For the text-containing cell, return its midpoint in (x, y) coordinate format. 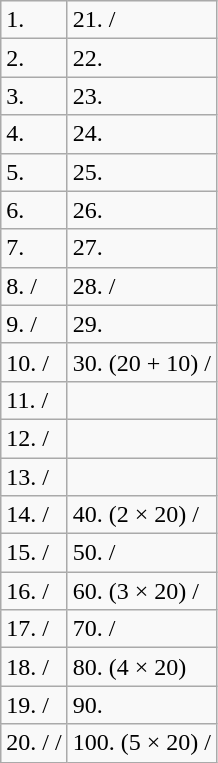
14. / (34, 515)
4. (34, 134)
21. / (142, 20)
15. / (34, 553)
1. (34, 20)
19. / (34, 705)
27. (142, 248)
18. / (34, 667)
8. / (34, 286)
3. (34, 96)
7. (34, 248)
11. / (34, 400)
29. (142, 324)
10. / (34, 362)
23. (142, 96)
80. (4 × 20) (142, 667)
20. / / (34, 743)
30. (20 + 10) / (142, 362)
17. / (34, 629)
22. (142, 58)
24. (142, 134)
50. / (142, 553)
16. / (34, 591)
13. / (34, 477)
70. / (142, 629)
60. (3 × 20) / (142, 591)
25. (142, 172)
40. (2 × 20) / (142, 515)
100. (5 × 20) / (142, 743)
5. (34, 172)
90. (142, 705)
12. / (34, 438)
28. / (142, 286)
9. / (34, 324)
2. (34, 58)
26. (142, 210)
6. (34, 210)
